Return (X, Y) of the center of cell containing provided text 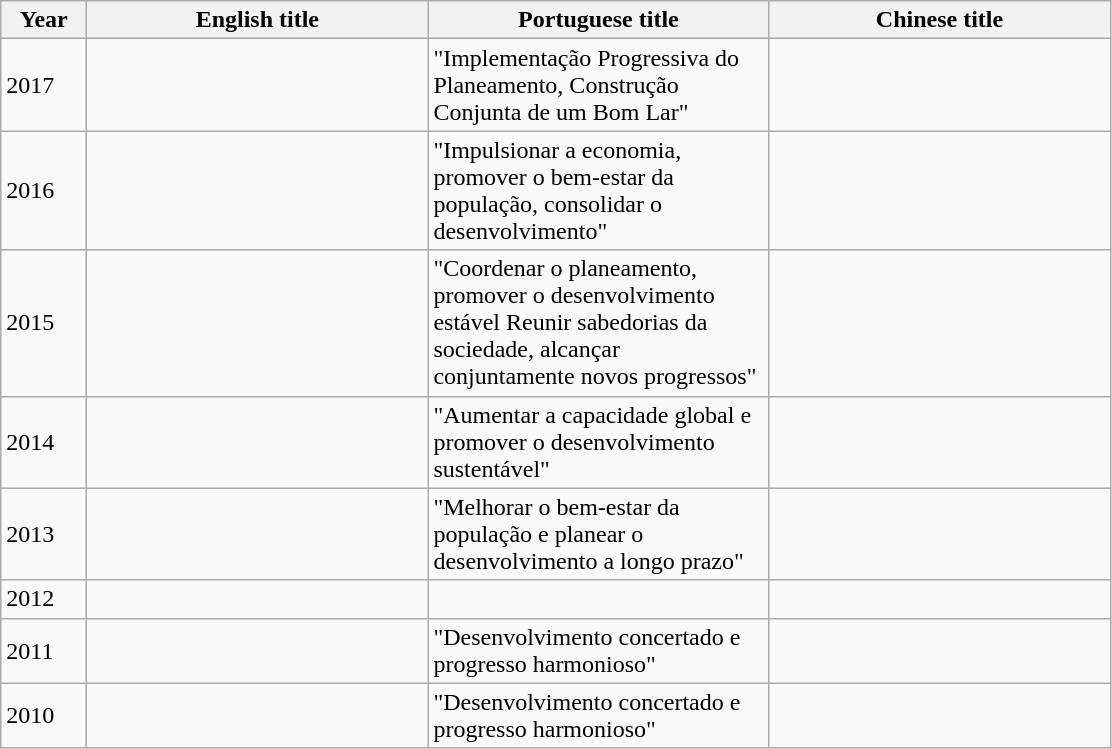
2016 (44, 190)
"Melhorar o bem-estar da população e planear o desenvolvimento a longo prazo" (598, 534)
2011 (44, 650)
English title (258, 20)
"Aumentar a capacidade global e promover o desenvolvimento sustentável" (598, 442)
2013 (44, 534)
"Implementação Progressiva do Planeamento, Construção Conjunta de um Bom Lar" (598, 85)
2010 (44, 716)
2012 (44, 599)
"Impulsionar a economia, promover o bem-estar da população, consolidar o desenvolvimento" (598, 190)
2017 (44, 85)
2015 (44, 323)
Portuguese title (598, 20)
Year (44, 20)
Chinese title (940, 20)
"Coordenar o planeamento, promover o desenvolvimento estável Reunir sabedorias da sociedade, alcançar conjuntamente novos progressos" (598, 323)
2014 (44, 442)
